For the text-containing cell, return its midpoint in (X, Y) coordinate format. 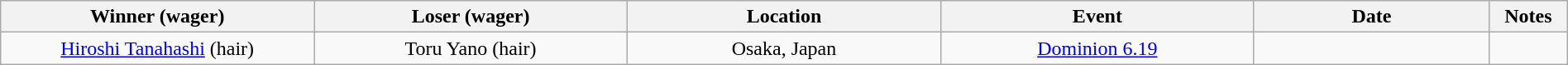
Location (784, 17)
Event (1097, 17)
Notes (1528, 17)
Winner (wager) (157, 17)
Dominion 6.19 (1097, 48)
Hiroshi Tanahashi (hair) (157, 48)
Osaka, Japan (784, 48)
Toru Yano (hair) (471, 48)
Date (1371, 17)
Loser (wager) (471, 17)
